Locate the cell with the specified text and output its (x, y) center coordinate. 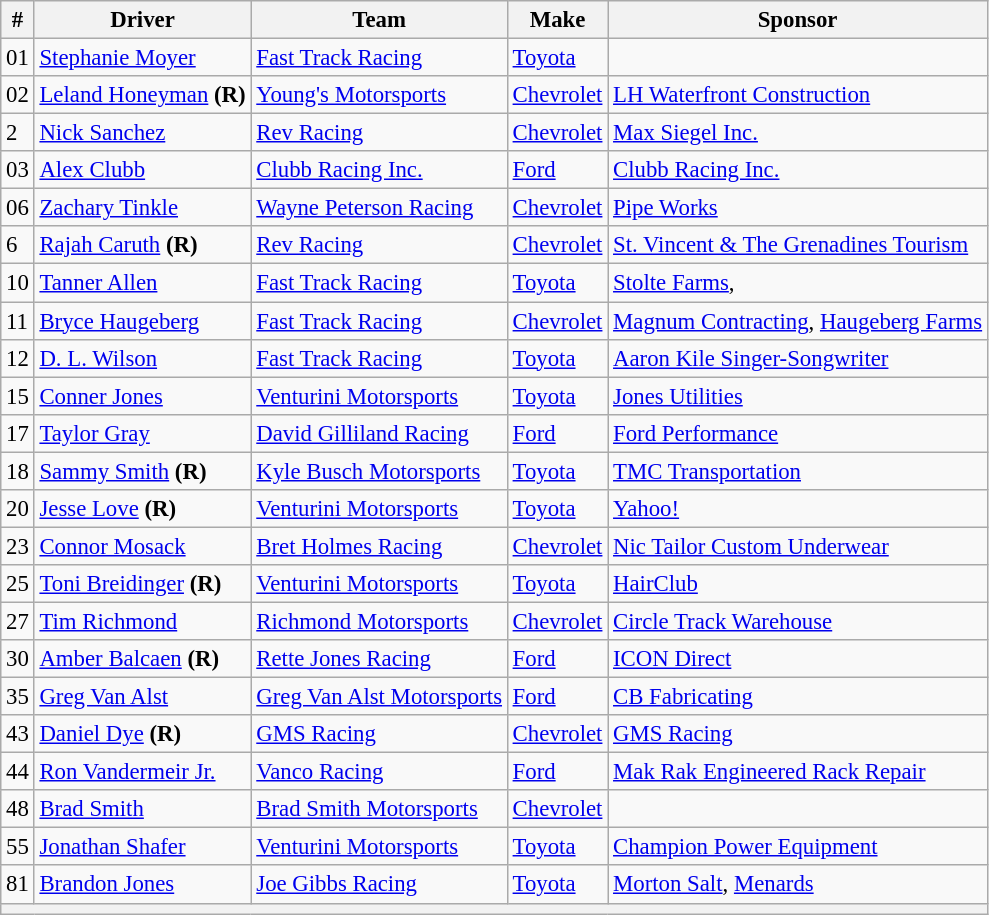
Magnum Contracting, Haugeberg Farms (798, 321)
Vanco Racing (379, 772)
TMC Transportation (798, 471)
Greg Van Alst (142, 697)
Bret Holmes Racing (379, 546)
11 (18, 321)
Connor Mosack (142, 546)
Wayne Peterson Racing (379, 208)
Tim Richmond (142, 621)
Ford Performance (798, 433)
30 (18, 659)
Joe Gibbs Racing (379, 885)
6 (18, 245)
03 (18, 170)
Greg Van Alst Motorsports (379, 697)
Young's Motorsports (379, 95)
Stephanie Moyer (142, 58)
Zachary Tinkle (142, 208)
Stolte Farms, (798, 283)
Nick Sanchez (142, 133)
27 (18, 621)
81 (18, 885)
ICON Direct (798, 659)
12 (18, 358)
35 (18, 697)
Circle Track Warehouse (798, 621)
Conner Jones (142, 396)
06 (18, 208)
Daniel Dye (R) (142, 734)
Brandon Jones (142, 885)
Aaron Kile Singer-Songwriter (798, 358)
Champion Power Equipment (798, 847)
Tanner Allen (142, 283)
David Gilliland Racing (379, 433)
43 (18, 734)
Amber Balcaen (R) (142, 659)
Mak Rak Engineered Rack Repair (798, 772)
Kyle Busch Motorsports (379, 471)
Sponsor (798, 20)
HairClub (798, 584)
Yahoo! (798, 509)
Team (379, 20)
02 (18, 95)
Jones Utilities (798, 396)
Max Siegel Inc. (798, 133)
Driver (142, 20)
48 (18, 809)
2 (18, 133)
23 (18, 546)
Rajah Caruth (R) (142, 245)
# (18, 20)
01 (18, 58)
Taylor Gray (142, 433)
St. Vincent & The Grenadines Tourism (798, 245)
Bryce Haugeberg (142, 321)
Ron Vandermeir Jr. (142, 772)
LH Waterfront Construction (798, 95)
Richmond Motorsports (379, 621)
10 (18, 283)
44 (18, 772)
Sammy Smith (R) (142, 471)
55 (18, 847)
15 (18, 396)
18 (18, 471)
Leland Honeyman (R) (142, 95)
Jesse Love (R) (142, 509)
D. L. Wilson (142, 358)
Alex Clubb (142, 170)
25 (18, 584)
Nic Tailor Custom Underwear (798, 546)
17 (18, 433)
Make (557, 20)
CB Fabricating (798, 697)
Morton Salt, Menards (798, 885)
Jonathan Shafer (142, 847)
20 (18, 509)
Pipe Works (798, 208)
Toni Breidinger (R) (142, 584)
Brad Smith Motorsports (379, 809)
Rette Jones Racing (379, 659)
Brad Smith (142, 809)
